Return [X, Y] of the center of cell containing provided text 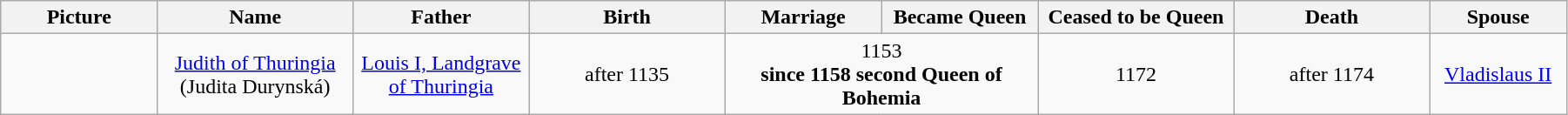
Ceased to be Queen [1136, 17]
Picture [79, 17]
Became Queen [960, 17]
1172 [1136, 74]
Father [441, 17]
after 1135 [627, 74]
Louis I, Landgrave of Thuringia [441, 74]
after 1174 [1331, 74]
Vladislaus II [1498, 74]
Name [256, 17]
Judith of Thuringia(Judita Durynská) [256, 74]
Birth [627, 17]
Spouse [1498, 17]
Death [1331, 17]
1153since 1158 second Queen of Bohemia [881, 74]
Marriage [803, 17]
